Return [X, Y] of the center of cell containing provided text 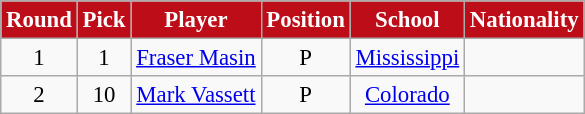
School [407, 20]
Mississippi [407, 58]
2 [39, 95]
Colorado [407, 95]
Round [39, 20]
Position [306, 20]
Pick [104, 20]
Fraser Masin [196, 58]
10 [104, 95]
Player [196, 20]
Mark Vassett [196, 95]
Nationality [524, 20]
